Search for the cell housing the specified text and yield its (x, y) center coordinate. 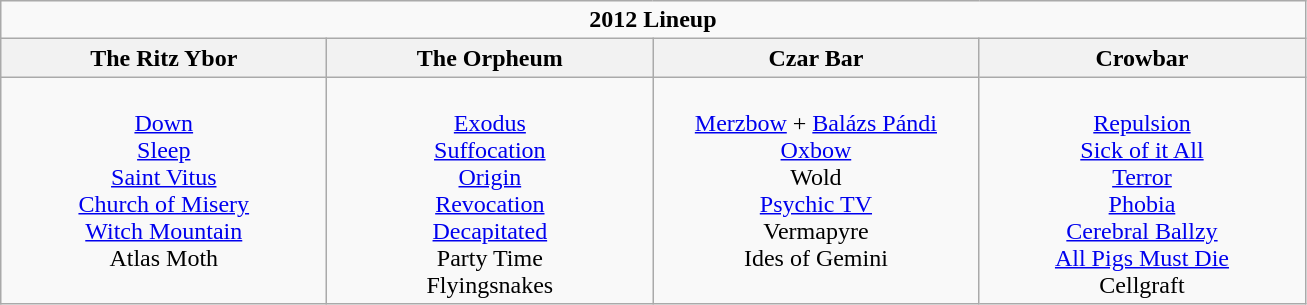
Exodus Suffocation Origin Revocation Decapitated Party Time Flyingsnakes (490, 190)
Crowbar (1142, 58)
Repulsion Sick of it All Terror Phobia Cerebral Ballzy All Pigs Must Die Cellgraft (1142, 190)
Down Sleep Saint Vitus Church of Misery Witch Mountain Atlas Moth (164, 190)
2012 Lineup (653, 20)
The Orpheum (490, 58)
The Ritz Ybor (164, 58)
Merzbow + Balázs Pándi Oxbow Wold Psychic TV Vermapyre Ides of Gemini (816, 190)
Czar Bar (816, 58)
